Return (x, y) of the center of cell containing provided text 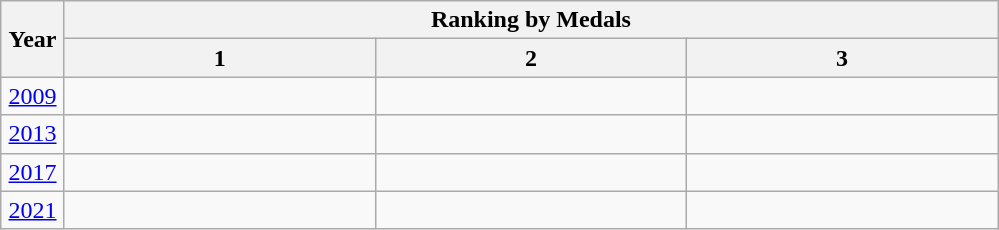
Ranking by Medals (530, 20)
Year (33, 39)
2013 (33, 134)
2017 (33, 172)
3 (842, 58)
1 (220, 58)
2 (530, 58)
2009 (33, 96)
2021 (33, 210)
